Extract the (X, Y) coordinate from the center of the cell holding the provided text.  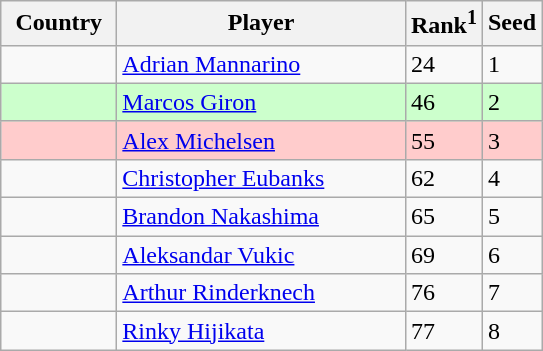
6 (512, 255)
69 (444, 255)
Rinky Hijikata (262, 331)
4 (512, 178)
3 (512, 140)
46 (444, 102)
55 (444, 140)
1 (512, 64)
Seed (512, 24)
65 (444, 217)
Christopher Eubanks (262, 178)
Alex Michelsen (262, 140)
Adrian Mannarino (262, 64)
Arthur Rinderknech (262, 293)
Rank1 (444, 24)
24 (444, 64)
5 (512, 217)
62 (444, 178)
77 (444, 331)
Country (59, 24)
7 (512, 293)
8 (512, 331)
Aleksandar Vukic (262, 255)
Marcos Giron (262, 102)
2 (512, 102)
76 (444, 293)
Brandon Nakashima (262, 217)
Player (262, 24)
